Identify which cell holds the provided text, then report its (x, y) central coordinate. 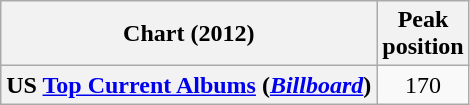
Chart (2012) (189, 34)
Peakposition (423, 34)
US Top Current Albums (Billboard) (189, 85)
170 (423, 85)
